From the cell containing the given text, extract its center point as [x, y] coordinate. 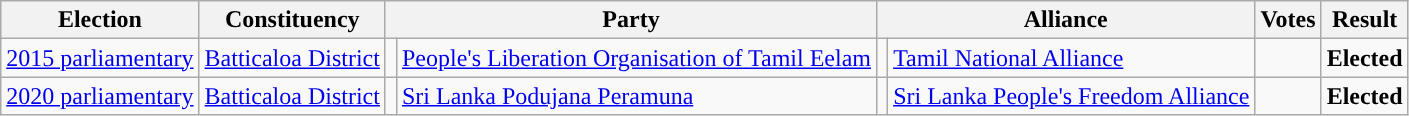
Alliance [1066, 20]
Constituency [292, 20]
Sri Lanka People's Freedom Alliance [1072, 96]
Election [100, 20]
People's Liberation Organisation of Tamil Eelam [636, 58]
Party [630, 20]
Tamil National Alliance [1072, 58]
2020 parliamentary [100, 96]
2015 parliamentary [100, 58]
Result [1364, 20]
Sri Lanka Podujana Peramuna [636, 96]
Votes [1288, 20]
